Determine the [X, Y] coordinate at the center of the cell enclosing the given text.  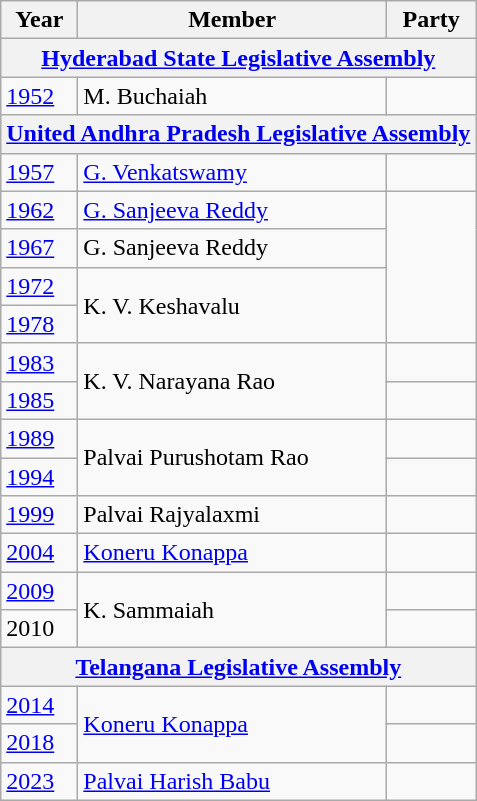
K. Sammaiah [232, 610]
1972 [40, 286]
K. V. Narayana Rao [232, 381]
2004 [40, 553]
M. Buchaiah [232, 96]
1978 [40, 324]
Member [232, 20]
1994 [40, 477]
United Andhra Pradesh Legislative Assembly [238, 134]
Palvai Harish Babu [232, 781]
1967 [40, 248]
Telangana Legislative Assembly [238, 667]
2009 [40, 591]
2023 [40, 781]
G. Venkatswamy [232, 172]
1983 [40, 362]
2014 [40, 705]
2018 [40, 743]
1985 [40, 400]
Palvai Rajyalaxmi [232, 515]
K. V. Keshavalu [232, 305]
1952 [40, 96]
Party [432, 20]
1989 [40, 438]
1999 [40, 515]
Palvai Purushotam Rao [232, 457]
1957 [40, 172]
Hyderabad State Legislative Assembly [238, 58]
2010 [40, 629]
1962 [40, 210]
Year [40, 20]
